Scan for the cell matching the given text and deliver its [x, y] coordinate at center. 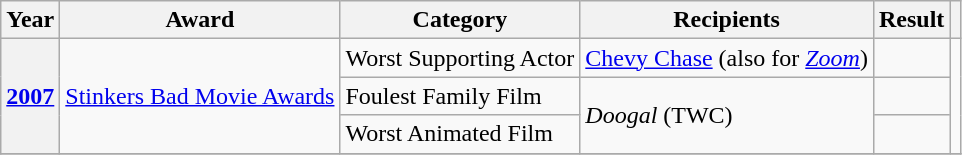
Doogal (TWC) [727, 115]
Worst Supporting Actor [460, 58]
Chevy Chase (also for Zoom) [727, 58]
Result [911, 20]
Award [200, 20]
2007 [30, 96]
Worst Animated Film [460, 134]
Category [460, 20]
Stinkers Bad Movie Awards [200, 96]
Foulest Family Film [460, 96]
Recipients [727, 20]
Year [30, 20]
